Scan for the cell matching the given text and deliver its [X, Y] coordinate at center. 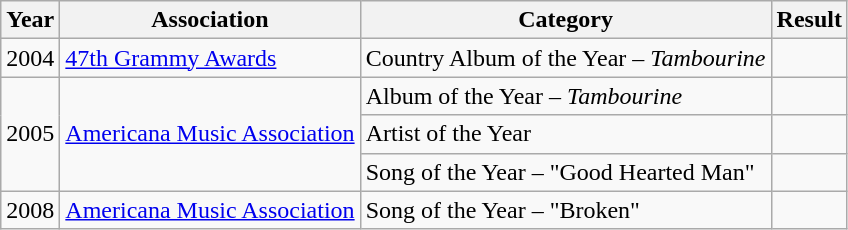
2004 [30, 58]
Song of the Year – "Good Hearted Man" [566, 172]
Result [809, 20]
Year [30, 20]
Country Album of the Year – Tambourine [566, 58]
Association [210, 20]
2005 [30, 134]
2008 [30, 210]
Category [566, 20]
Song of the Year – "Broken" [566, 210]
Album of the Year – Tambourine [566, 96]
47th Grammy Awards [210, 58]
Artist of the Year [566, 134]
